Search for the cell housing the specified text and yield its (x, y) center coordinate. 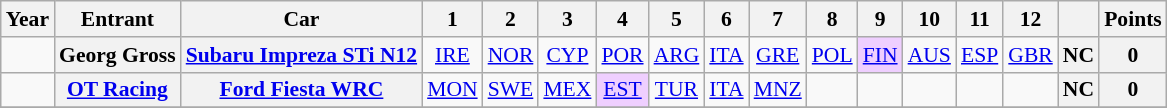
Points (1133, 19)
MNZ (778, 90)
IRE (452, 55)
Georg Gross (118, 55)
6 (726, 19)
8 (832, 19)
ESP (980, 55)
11 (980, 19)
Year (28, 19)
TUR (677, 90)
Ford Fiesta WRC (302, 90)
ARG (677, 55)
EST (622, 90)
9 (880, 19)
GRE (778, 55)
POL (832, 55)
MON (452, 90)
2 (511, 19)
4 (622, 19)
Car (302, 19)
SWE (511, 90)
Subaru Impreza STi N12 (302, 55)
7 (778, 19)
AUS (930, 55)
OT Racing (118, 90)
NOR (511, 55)
1 (452, 19)
3 (567, 19)
MEX (567, 90)
12 (1030, 19)
5 (677, 19)
10 (930, 19)
GBR (1030, 55)
Entrant (118, 19)
FIN (880, 55)
CYP (567, 55)
POR (622, 55)
